For the text-containing cell, return its midpoint in (x, y) coordinate format. 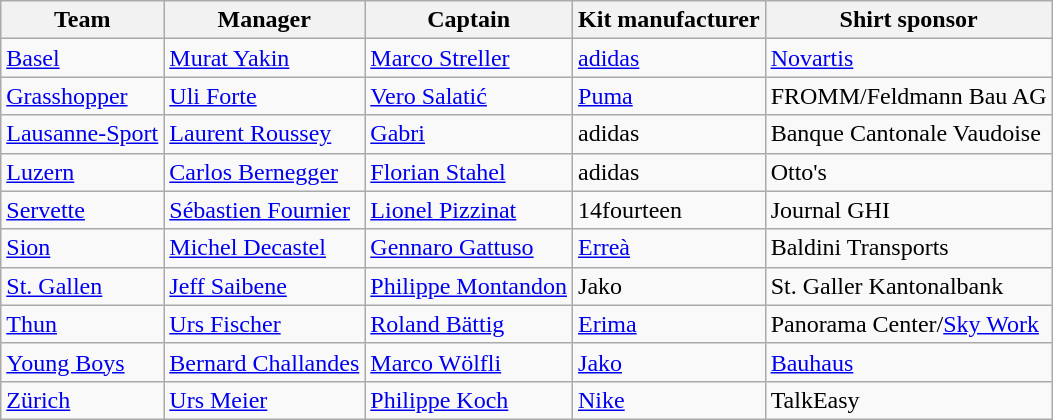
Philippe Koch (469, 400)
Vero Salatić (469, 96)
Urs Fischer (264, 324)
TalkEasy (908, 400)
Zürich (82, 400)
Shirt sponsor (908, 20)
Uli Forte (264, 96)
St. Gallen (82, 286)
Novartis (908, 58)
Erreà (670, 248)
Roland Bättig (469, 324)
Jeff Saibene (264, 286)
FROMM/Feldmann Bau AG (908, 96)
Luzern (82, 172)
Gennaro Gattuso (469, 248)
Captain (469, 20)
Florian Stahel (469, 172)
Urs Meier (264, 400)
Sébastien Fournier (264, 210)
Young Boys (82, 362)
Banque Cantonale Vaudoise (908, 134)
Panorama Center/Sky Work (908, 324)
Gabri (469, 134)
Nike (670, 400)
Lionel Pizzinat (469, 210)
Sion (82, 248)
Philippe Montandon (469, 286)
Thun (82, 324)
Grasshopper (82, 96)
Puma (670, 96)
Murat Yakin (264, 58)
14fourteen (670, 210)
Erima (670, 324)
Marco Streller (469, 58)
Bauhaus (908, 362)
Basel (82, 58)
Manager (264, 20)
Bernard Challandes (264, 362)
Team (82, 20)
Baldini Transports (908, 248)
Servette (82, 210)
Michel Decastel (264, 248)
St. Galler Kantonalbank (908, 286)
Laurent Roussey (264, 134)
Journal GHI (908, 210)
Kit manufacturer (670, 20)
Carlos Bernegger (264, 172)
Otto's (908, 172)
Lausanne-Sport (82, 134)
Marco Wölfli (469, 362)
